Output the (X, Y) coordinate of the center of the cell containing the given text.  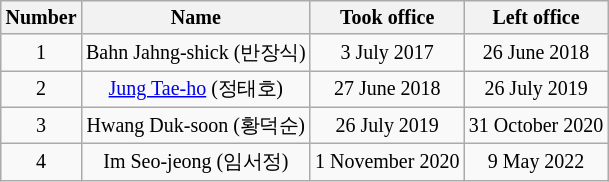
Took office (387, 18)
Number (42, 18)
27 June 2018 (387, 89)
Jung Tae-ho (정태호) (196, 89)
Name (196, 18)
4 (42, 162)
3 (42, 125)
Left office (536, 18)
1 (42, 53)
Im Seo-jeong (임서정) (196, 162)
31 October 2020 (536, 125)
9 May 2022 (536, 162)
26 June 2018 (536, 53)
2 (42, 89)
Hwang Duk-soon (황덕순) (196, 125)
3 July 2017 (387, 53)
Bahn Jahng-shick (반장식) (196, 53)
1 November 2020 (387, 162)
